From the cell containing the given text, extract its center point as (x, y) coordinate. 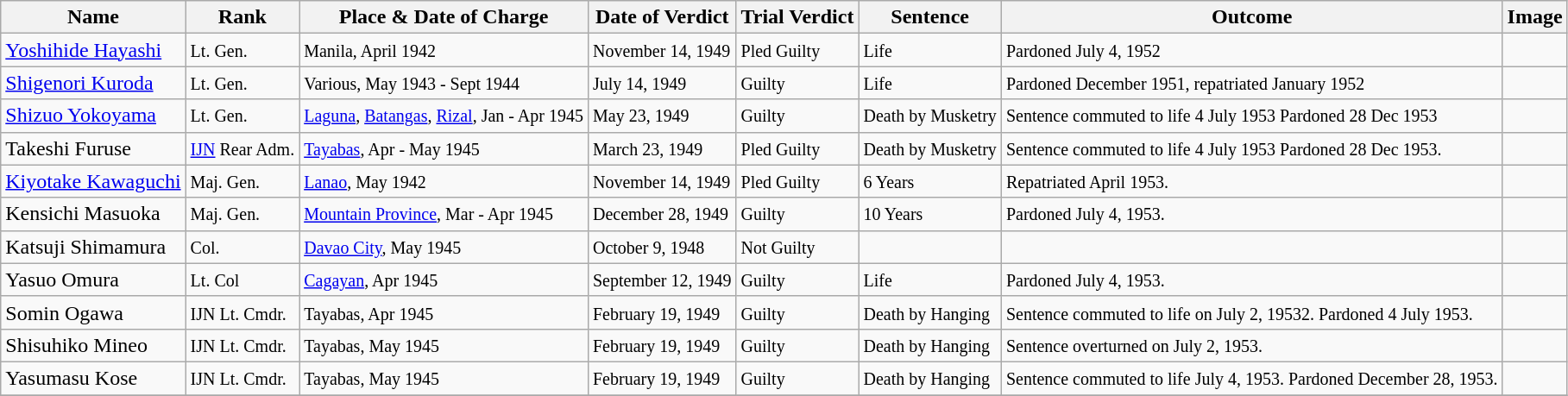
Pardoned July 4, 1952 (1251, 50)
Somin Ogawa (93, 312)
Takeshi Furuse (93, 148)
Sentence commuted to life 4 July 1953 Pardoned 28 Dec 1953 (1251, 116)
6 Years (930, 181)
Rank (242, 17)
Mountain Province, Mar - Apr 1945 (444, 214)
Lanao, May 1942 (444, 181)
Kensichi Masuoka (93, 214)
Tayabas, Apr 1945 (444, 312)
September 12, 1949 (662, 280)
Trial Verdict (797, 17)
Various, May 1943 - Sept 1944 (444, 83)
Shisuhiko Mineo (93, 345)
Yoshihide Hayashi (93, 50)
October 9, 1948 (662, 247)
Cagayan, Apr 1945 (444, 280)
Place & Date of Charge (444, 17)
Not Guilty (797, 247)
Outcome (1251, 17)
Sentence overturned on July 2, 1953. (1251, 345)
Pardoned December 1951, repatriated January 1952 (1251, 83)
Sentence commuted to life 4 July 1953 Pardoned 28 Dec 1953. (1251, 148)
Name (93, 17)
Repatriated April 1953. (1251, 181)
Shigenori Kuroda (93, 83)
Yasumasu Kose (93, 378)
Lt. Col (242, 280)
Katsuji Shimamura (93, 247)
Manila, April 1942 (444, 50)
December 28, 1949 (662, 214)
Sentence commuted to life on July 2, 19532. Pardoned 4 July 1953. (1251, 312)
March 23, 1949 (662, 148)
IJN Rear Adm. (242, 148)
10 Years (930, 214)
July 14, 1949 (662, 83)
Kiyotake Kawaguchi (93, 181)
May 23, 1949 (662, 116)
Date of Verdict (662, 17)
Sentence (930, 17)
Col. (242, 247)
Laguna, Batangas, Rizal, Jan - Apr 1945 (444, 116)
Tayabas, Apr - May 1945 (444, 148)
Sentence commuted to life July 4, 1953. Pardoned December 28, 1953. (1251, 378)
Shizuo Yokoyama (93, 116)
Yasuo Omura (93, 280)
Davao City, May 1945 (444, 247)
Image (1534, 17)
